Search for the cell housing the specified text and yield its [X, Y] center coordinate. 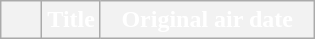
Title [72, 20]
Original air date [207, 20]
